Output the (X, Y) coordinate of the center of the cell containing the given text.  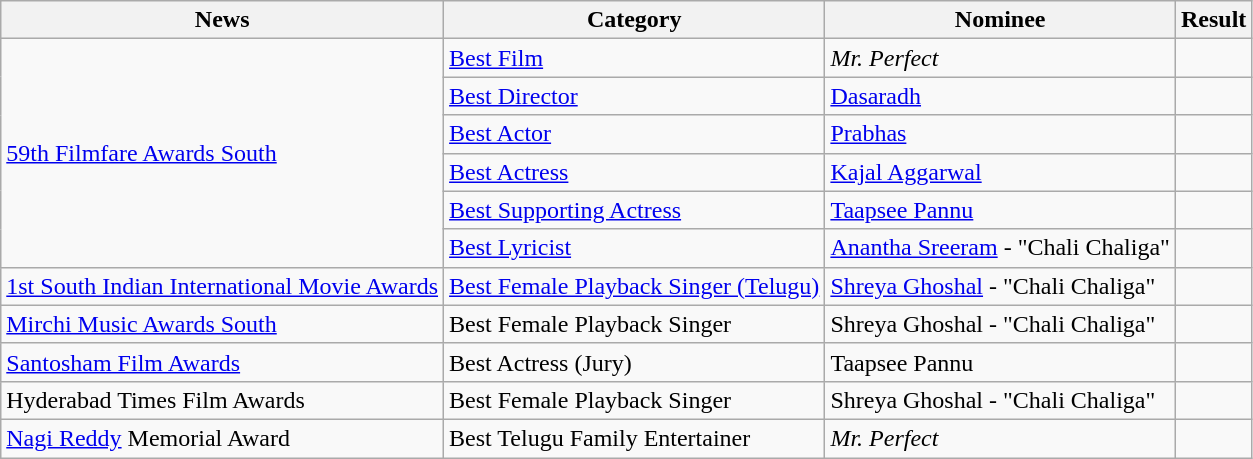
Dasaradh (1000, 96)
Anantha Sreeram - "Chali Chaliga" (1000, 248)
Kajal Aggarwal (1000, 172)
Best Film (634, 58)
News (222, 20)
Prabhas (1000, 134)
Best Lyricist (634, 248)
Hyderabad Times Film Awards (222, 400)
Best Actress (Jury) (634, 362)
Best Female Playback Singer (Telugu) (634, 286)
Category (634, 20)
Nagi Reddy Memorial Award (222, 438)
Best Director (634, 96)
Result (1213, 20)
Santosham Film Awards (222, 362)
Mirchi Music Awards South (222, 324)
Best Actress (634, 172)
Best Supporting Actress (634, 210)
Best Telugu Family Entertainer (634, 438)
Nominee (1000, 20)
59th Filmfare Awards South (222, 153)
1st South Indian International Movie Awards (222, 286)
Best Actor (634, 134)
